For the text-containing cell, return its midpoint in [X, Y] coordinate format. 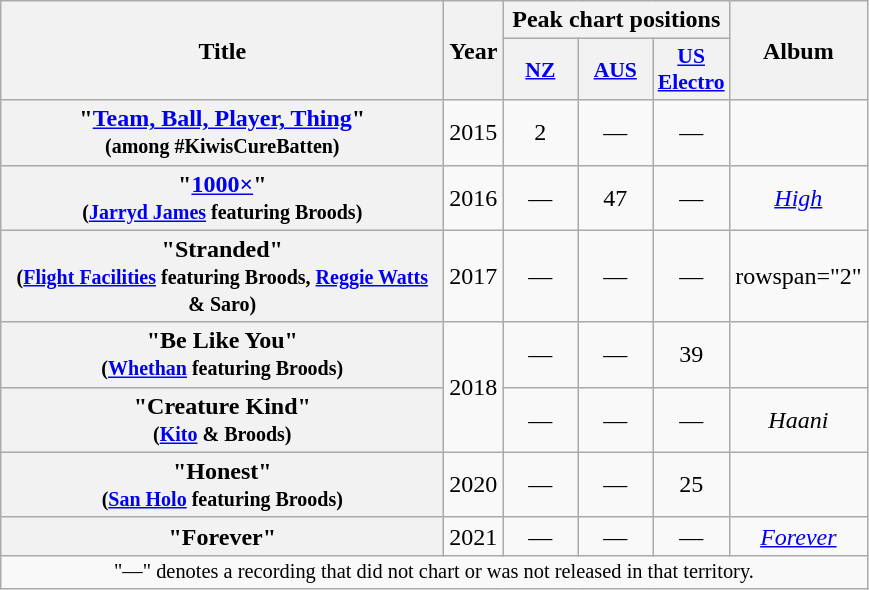
"1000×" (Jarryd James featuring Broods) [222, 198]
Haani [799, 420]
NZ [540, 70]
Peak chart positions [616, 20]
rowspan="2" [799, 276]
Title [222, 50]
Year [474, 50]
25 [692, 484]
AUS [616, 70]
USElectro [692, 70]
2018 [474, 387]
"Team, Ball, Player, Thing" (among #KiwisCureBatten) [222, 132]
"—" denotes a recording that did not chart or was not released in that territory. [434, 572]
"Honest"(San Holo featuring Broods) [222, 484]
2 [540, 132]
Forever [799, 536]
"Be Like You"(Whethan featuring Broods) [222, 354]
2015 [474, 132]
2016 [474, 198]
2021 [474, 536]
39 [692, 354]
Album [799, 50]
2017 [474, 276]
47 [616, 198]
"Forever" [222, 536]
High [799, 198]
2020 [474, 484]
"Creature Kind"(Kito & Broods) [222, 420]
"Stranded"(Flight Facilities featuring Broods, Reggie Watts & Saro) [222, 276]
